Detect which cell encompasses the target text, then output its (x, y) center coordinate. 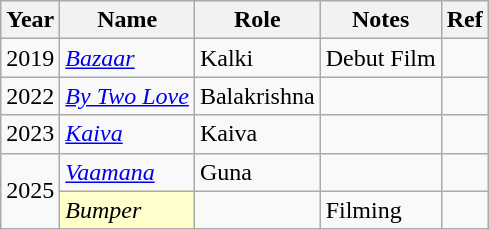
2023 (30, 134)
Ref (464, 20)
By Two Love (128, 96)
Filming (380, 210)
Year (30, 20)
Bumper (128, 210)
Kalki (257, 58)
2022 (30, 96)
Debut Film (380, 58)
Role (257, 20)
Vaamana (128, 172)
2019 (30, 58)
Notes (380, 20)
Guna (257, 172)
Balakrishna (257, 96)
Bazaar (128, 58)
Name (128, 20)
2025 (30, 191)
